Find where the given text appears and provide that cell's center as (X, Y) coordinate. 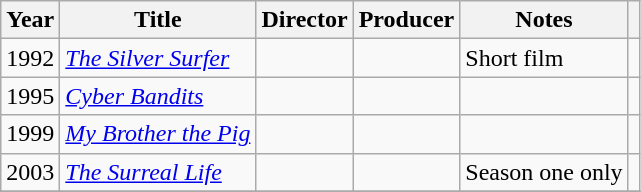
The Surreal Life (158, 172)
Title (158, 20)
Year (30, 20)
The Silver Surfer (158, 58)
Director (304, 20)
Producer (406, 20)
2003 (30, 172)
1992 (30, 58)
Cyber Bandits (158, 96)
Short film (544, 58)
1999 (30, 134)
1995 (30, 96)
Notes (544, 20)
Season one only (544, 172)
My Brother the Pig (158, 134)
